Determine the (x, y) coordinate at the center of the cell enclosing the given text.  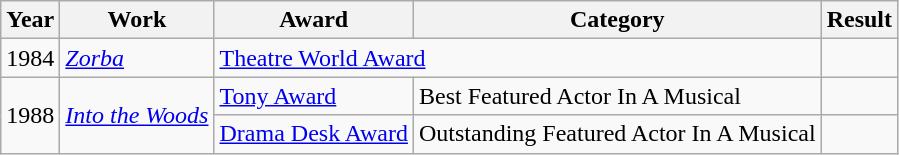
Drama Desk Award (314, 134)
Result (859, 20)
Best Featured Actor In A Musical (617, 96)
Work (137, 20)
1988 (30, 115)
Award (314, 20)
Tony Award (314, 96)
Year (30, 20)
1984 (30, 58)
Theatre World Award (518, 58)
Category (617, 20)
Outstanding Featured Actor In A Musical (617, 134)
Into the Woods (137, 115)
Zorba (137, 58)
